Identify which cell holds the provided text, then report its [X, Y] central coordinate. 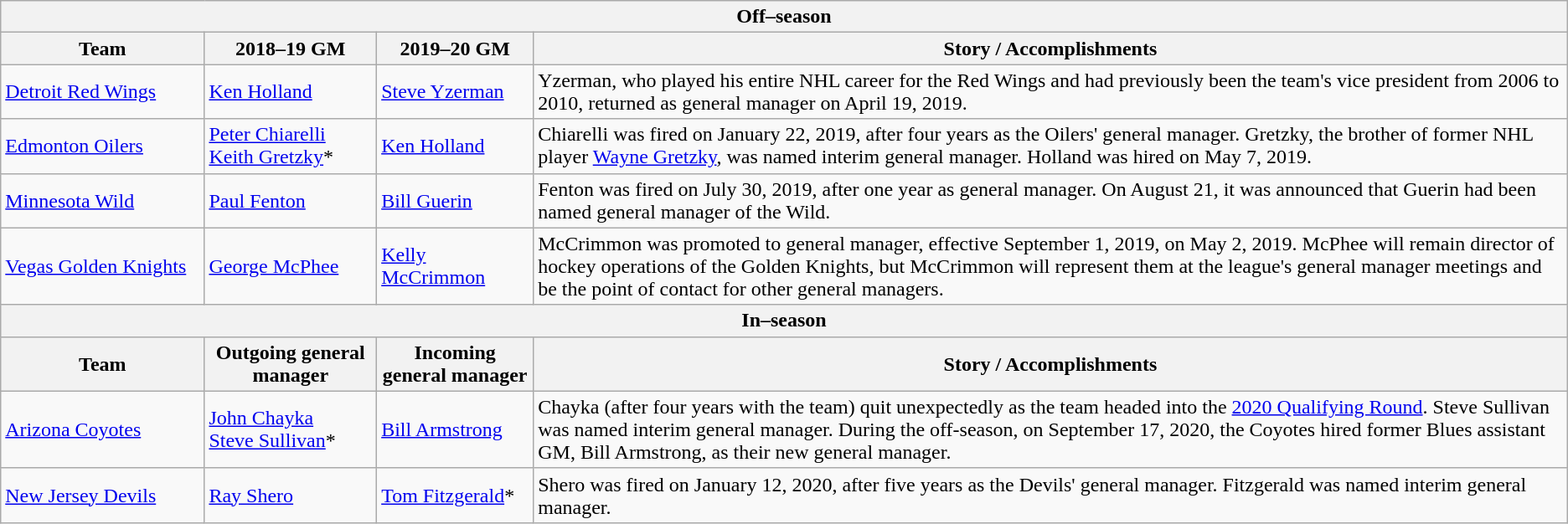
Minnesota Wild [102, 201]
Detroit Red Wings [102, 92]
In–season [784, 321]
Peter ChiarelliKeith Gretzky* [291, 146]
2018–19 GM [291, 49]
Arizona Coyotes [102, 429]
Shero was fired on January 12, 2020, after five years as the Devils' general manager. Fitzgerald was named interim general manager. [1050, 496]
Outgoing general manager [291, 363]
New Jersey Devils [102, 496]
Ray Shero [291, 496]
Incoming general manager [456, 363]
George McPhee [291, 266]
Steve Yzerman [456, 92]
2019–20 GM [456, 49]
Bill Armstrong [456, 429]
Vegas Golden Knights [102, 266]
Tom Fitzgerald* [456, 496]
Off–season [784, 17]
Edmonton Oilers [102, 146]
Paul Fenton [291, 201]
John ChaykaSteve Sullivan* [291, 429]
Bill Guerin [456, 201]
Kelly McCrimmon [456, 266]
